Provide the [X, Y] coordinate of the cell's center where the given text is located.  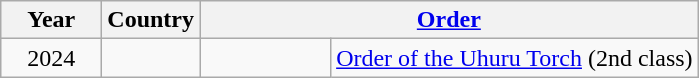
2024 [52, 58]
Order of the Uhuru Torch (2nd class) [515, 58]
Country [151, 20]
Order [450, 20]
Year [52, 20]
